Find where the given text appears and provide that cell's center as (X, Y) coordinate. 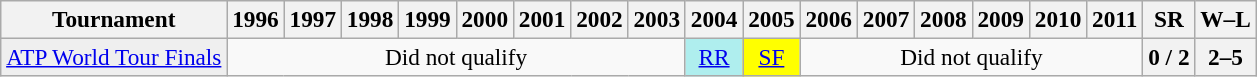
2011 (1115, 19)
0 / 2 (1169, 57)
1999 (428, 19)
2010 (1058, 19)
2006 (828, 19)
1996 (256, 19)
2005 (772, 19)
2003 (656, 19)
2009 (1000, 19)
2008 (944, 19)
Tournament (114, 19)
SF (772, 57)
1997 (312, 19)
2002 (600, 19)
1998 (370, 19)
RR (714, 57)
2007 (886, 19)
W–L (1226, 19)
2–5 (1226, 57)
2000 (484, 19)
SR (1169, 19)
2004 (714, 19)
2001 (542, 19)
ATP World Tour Finals (114, 57)
